Capture the cell that displays the provided text and extract its [x, y] central coordinate. 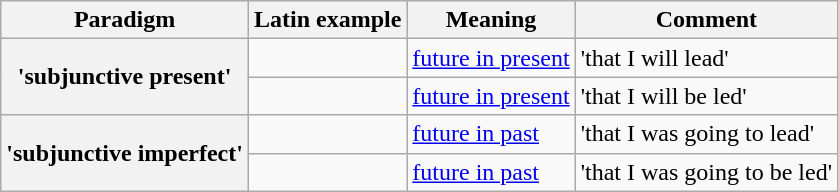
'that I was going to be led' [706, 172]
'that I will lead' [706, 58]
'subjunctive present' [125, 77]
Latin example [327, 20]
Paradigm [125, 20]
Comment [706, 20]
'subjunctive imperfect' [125, 153]
'that I will be led' [706, 96]
'that I was going to lead' [706, 134]
Meaning [491, 20]
